Pinpoint the cell where the given text exists, returning its [X, Y] midpoint coordinate. 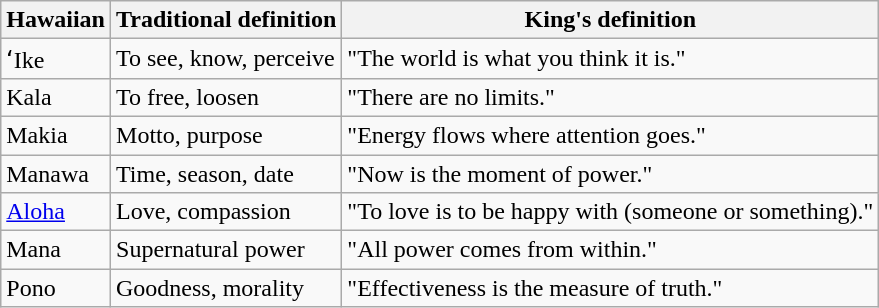
"Now is the moment of power." [610, 173]
Pono [56, 288]
"To love is to be happy with (someone or something)." [610, 212]
Manawa [56, 173]
ʻIke [56, 59]
Aloha [56, 212]
King's definition [610, 20]
Love, compassion [226, 212]
"The world is what you think it is." [610, 59]
"There are no limits." [610, 97]
"Effectiveness is the measure of truth." [610, 288]
To see, know, perceive [226, 59]
Motto, purpose [226, 135]
Hawaiian [56, 20]
"All power comes from within." [610, 250]
Traditional definition [226, 20]
Time, season, date [226, 173]
Makia [56, 135]
Supernatural power [226, 250]
Kala [56, 97]
To free, loosen [226, 97]
Mana [56, 250]
"Energy flows where attention goes." [610, 135]
Goodness, morality [226, 288]
